Find where the given text appears and provide that cell's center as (X, Y) coordinate. 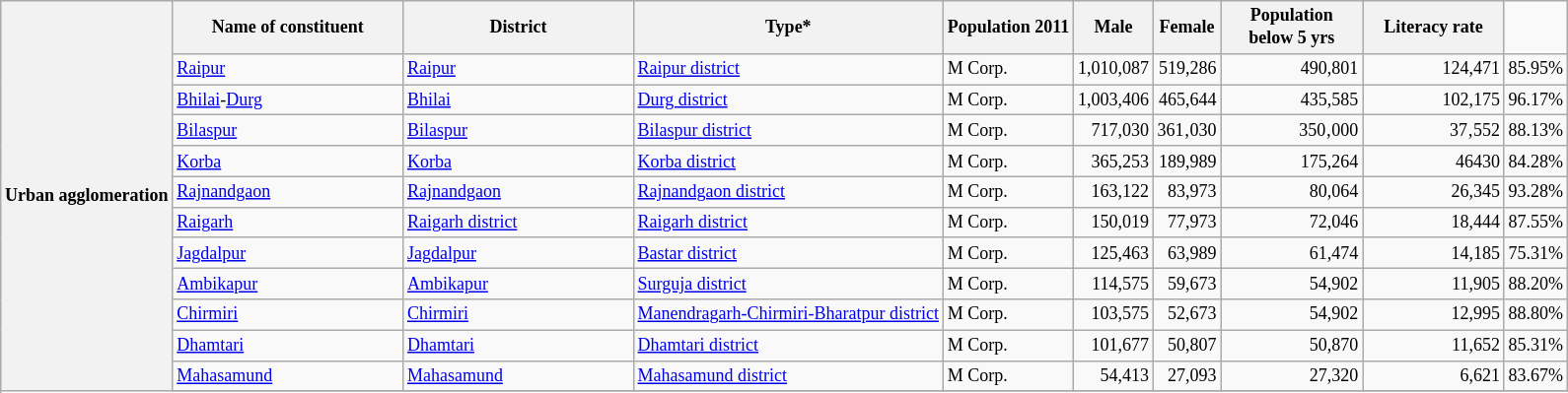
Raigarh (288, 223)
365,253 (1114, 162)
37‚552 (1434, 130)
12,995 (1434, 315)
175,264 (1292, 162)
46430 (1434, 162)
93.28% (1535, 191)
Rajnandgaon district (788, 191)
717,030 (1114, 130)
83,973 (1187, 191)
103,575 (1114, 315)
26,345 (1434, 191)
14,185 (1434, 252)
77,973 (1187, 223)
6,621 (1434, 376)
125,463 (1114, 252)
61,474 (1292, 252)
465,644 (1187, 100)
88.80% (1535, 315)
1,003,406 (1114, 100)
85.31% (1535, 345)
150,019 (1114, 223)
114,575 (1114, 284)
350‚000 (1292, 130)
Urban agglomeration (87, 197)
88.13% (1535, 130)
Durg district (788, 100)
84.28% (1535, 162)
63,989 (1187, 252)
50,807 (1187, 345)
435,585 (1292, 100)
189,989 (1187, 162)
Bastar district (788, 252)
59,673 (1187, 284)
Manendragarh-Chirmiri-Bharatpur district (788, 315)
Male (1114, 28)
83.67% (1535, 376)
96.17% (1535, 100)
54,413 (1114, 376)
Dhamtari district (788, 345)
Name of constituent (288, 28)
Type* (788, 28)
361‚030 (1187, 130)
11,652 (1434, 345)
50,870 (1292, 345)
District (519, 28)
Bhilai-Durg (288, 100)
101,677 (1114, 345)
Mahasamund district (788, 376)
Bilaspur district (788, 130)
Population below 5 yrs (1292, 28)
88.20% (1535, 284)
Korba district (788, 162)
85.95% (1535, 69)
1,010,087 (1114, 69)
87.55% (1535, 223)
Surguja district (788, 284)
Population 2011 (1008, 28)
Raipur district (788, 69)
72,046 (1292, 223)
163,122 (1114, 191)
75.31% (1535, 252)
11,905 (1434, 284)
Literacy rate (1434, 28)
Female (1187, 28)
80,064 (1292, 191)
124,471 (1434, 69)
Bhilai (519, 100)
52,673 (1187, 315)
27,320 (1292, 376)
18,444 (1434, 223)
102,175 (1434, 100)
27,093 (1187, 376)
519,286 (1187, 69)
490,801 (1292, 69)
